Capture the cell that displays the provided text and extract its (X, Y) central coordinate. 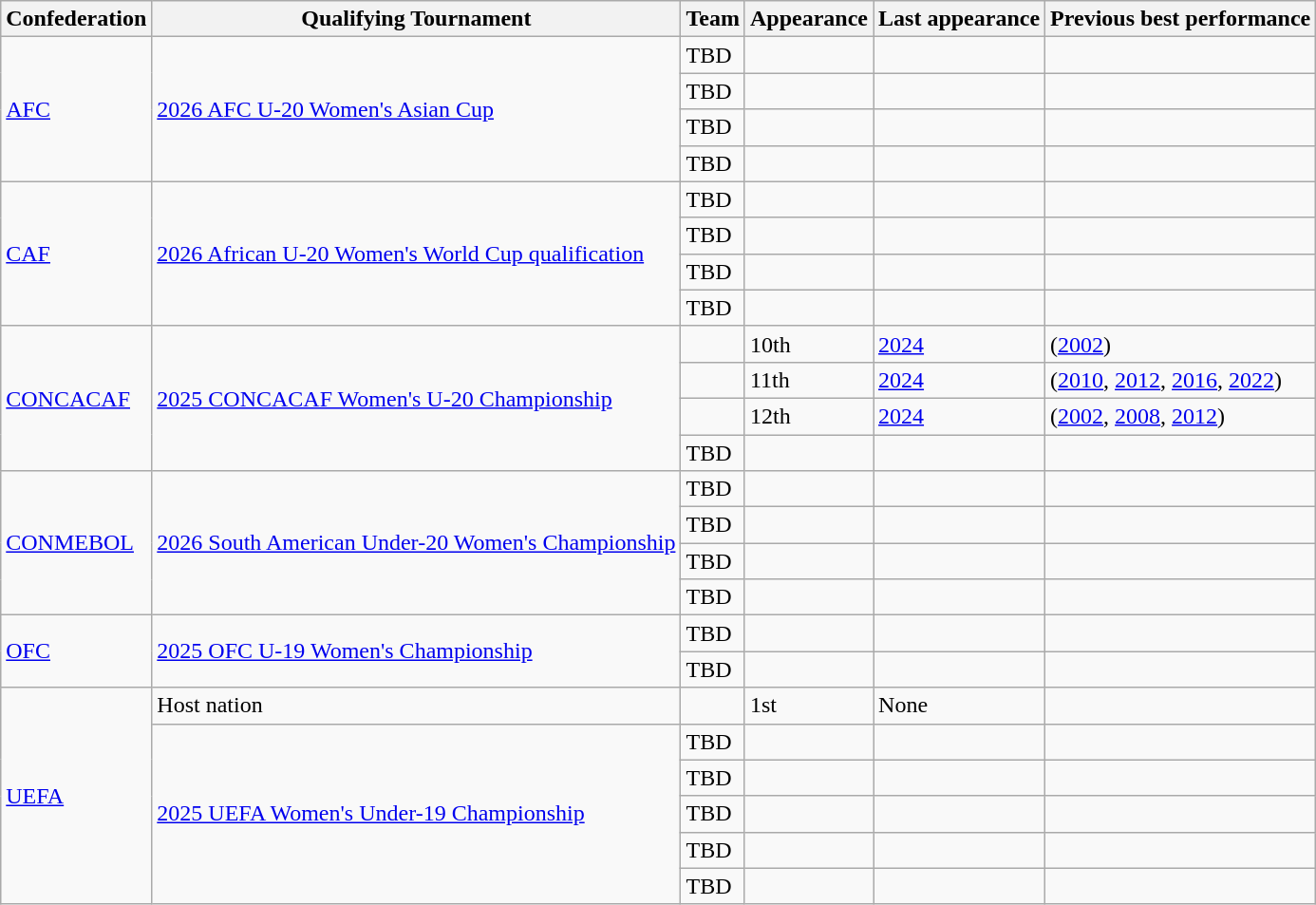
2026 South American Under-20 Women's Championship (416, 543)
Previous best performance (1181, 19)
Team (713, 19)
(2002, 2008, 2012) (1181, 416)
(2002) (1181, 344)
(2010, 2012, 2016, 2022) (1181, 380)
UEFA (76, 796)
11th (809, 380)
10th (809, 344)
1st (809, 706)
2025 UEFA Women's Under-19 Championship (416, 814)
12th (809, 416)
AFC (76, 109)
Confederation (76, 19)
2026 African U-20 Women's World Cup qualification (416, 254)
CONCACAF (76, 398)
CAF (76, 254)
Last appearance (959, 19)
2025 OFC U-19 Women's Championship (416, 651)
2025 CONCACAF Women's U-20 Championship (416, 398)
OFC (76, 651)
2026 AFC U-20 Women's Asian Cup (416, 109)
Host nation (416, 706)
Qualifying Tournament (416, 19)
None (959, 706)
CONMEBOL (76, 543)
Appearance (809, 19)
